Pinpoint the cell where the given text exists, returning its [x, y] midpoint coordinate. 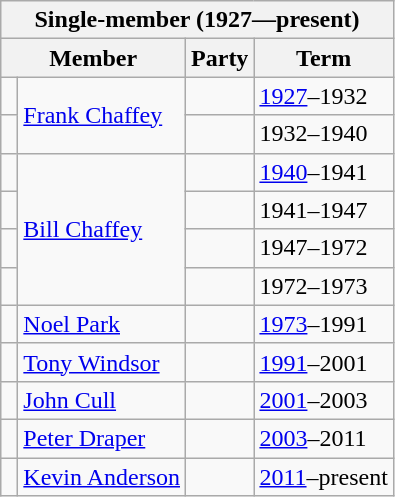
Tony Windsor [102, 362]
Bill Chaffey [102, 229]
Peter Draper [102, 438]
Frank Chaffey [102, 115]
1941–1947 [324, 210]
2011–present [324, 477]
1973–1991 [324, 324]
1947–1972 [324, 248]
Kevin Anderson [102, 477]
1991–2001 [324, 362]
1927–1932 [324, 96]
2001–2003 [324, 400]
1940–1941 [324, 172]
John Cull [102, 400]
Party [220, 58]
Member [94, 58]
2003–2011 [324, 438]
Single-member (1927—present) [198, 20]
Term [324, 58]
Noel Park [102, 324]
1972–1973 [324, 286]
1932–1940 [324, 134]
